Detect which cell encompasses the target text, then output its [x, y] center coordinate. 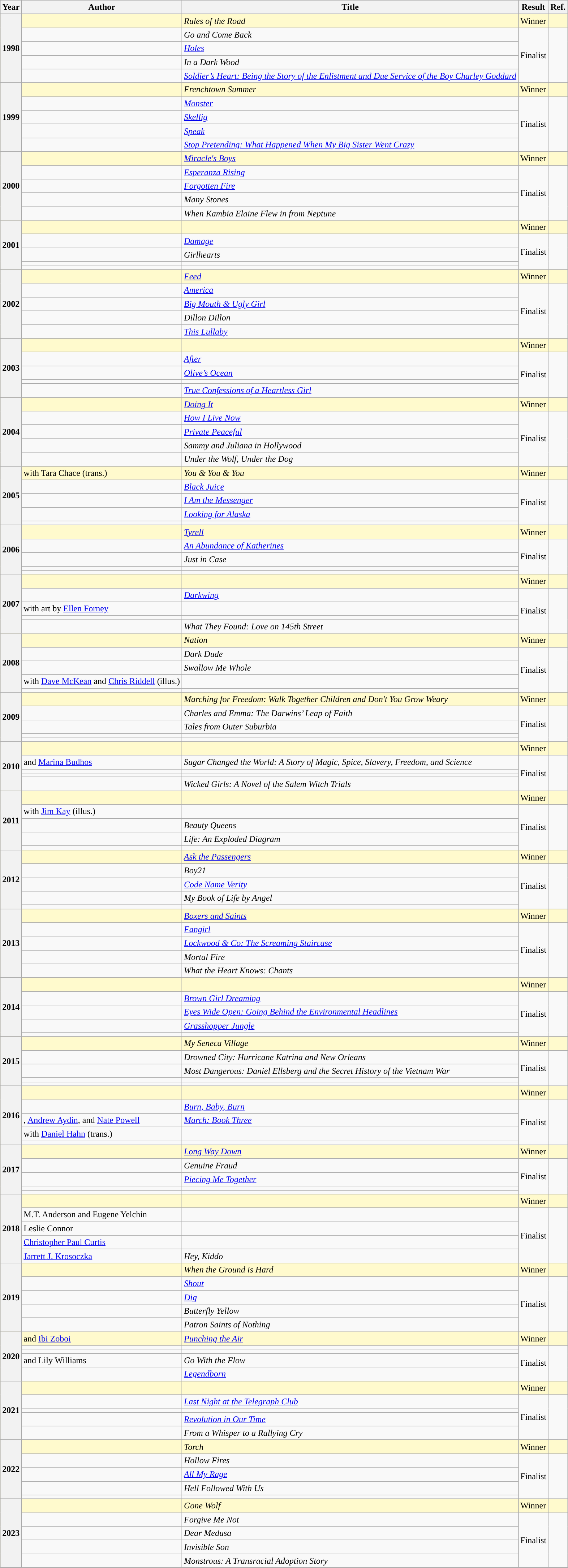
Soldier’s Heart: Being the Story of the Enlistment and Due Service of the Boy Charley Goddard [350, 76]
Under the Wolf, Under the Dog [350, 459]
Girlhearts [350, 255]
An Abundance of Katherines [350, 546]
2005 [11, 496]
When the Ground is Hard [350, 1270]
Beauty Queens [350, 825]
Esperanza Rising [350, 172]
Looking for Alaska [350, 514]
Punching the Air [350, 1339]
This Lullaby [350, 331]
with art by Ellen Forney [102, 609]
Ask the Passengers [350, 857]
You & You & You [350, 473]
Many Stones [350, 200]
Monstrous: A Transracial Adoption Story [350, 1561]
2023 [11, 1533]
2011 [11, 820]
Tyrell [350, 532]
Butterfly Yellow [350, 1311]
Piecing Me Together [350, 1179]
Gone Wolf [350, 1506]
After [350, 359]
Last Night at the Telegraph Club [350, 1401]
Marching for Freedom: Walk Together Children and Don't You Grow Weary [350, 699]
Big Mouth & Ugly Girl [350, 304]
Sammy and Juliana in Hollywood [350, 445]
2001 [11, 245]
Revolution in Our Time [350, 1419]
Doing It [350, 404]
Dark Dude [350, 654]
Christopher Paul Curtis [102, 1242]
My Book of Life by Angel [350, 898]
1999 [11, 117]
2004 [11, 432]
My Seneca Village [350, 1043]
Olive’s Ocean [350, 372]
Forgotten Fire [350, 186]
Fangirl [350, 930]
Forgive Me Not [350, 1520]
Most Dangerous: Daniel Ellsberg and the Secret History of the Vietnam War [350, 1071]
and Marina Budhos [102, 762]
Invisible Son [350, 1547]
Author [102, 7]
Leslie Connor [102, 1228]
Swallow Me Whole [350, 668]
America [350, 290]
2022 [11, 1469]
and Lily Williams [102, 1360]
In a Dark Wood [350, 62]
2003 [11, 368]
Stop Pretending: What Happened When My Big Sister Went Crazy [350, 145]
Holes [350, 48]
Burn, Baby, Burn [350, 1107]
Drowned City: Hurricane Katrina and New Orleans [350, 1057]
Tales from Outer Suburbia [350, 727]
Nation [350, 640]
2007 [11, 604]
When Kambia Elaine Flew in from Neptune [350, 214]
2015 [11, 1061]
2017 [11, 1169]
All My Rage [350, 1474]
, Andrew Aydin, and Nate Powell [102, 1120]
Shout [350, 1283]
Lockwood & Co: The Screaming Staircase [350, 943]
Year [11, 7]
True Confessions of a Heartless Girl [350, 391]
with Dave McKean and Chris Riddell (illus.) [102, 681]
2016 [11, 1115]
2000 [11, 186]
I Am the Messenger [350, 500]
Feed [350, 276]
2014 [11, 1007]
Private Peaceful [350, 432]
Code Name Verity [350, 884]
Darkwing [350, 595]
Life: An Exploded Diagram [350, 839]
Dillon Dillon [350, 318]
March: Book Three [350, 1120]
with Jim Kay (illus.) [102, 811]
Dear Medusa [350, 1533]
Boy21 [350, 870]
Sugar Changed the World: A Story of Magic, Spice, Slavery, Freedom, and Science [350, 762]
Go With the Flow [350, 1360]
2002 [11, 304]
Hey, Kiddo [350, 1256]
Genuine Fraud [350, 1166]
Frenchtown Summer [350, 90]
Grasshopper Jungle [350, 1026]
Skellig [350, 117]
Rules of the Road [350, 21]
2018 [11, 1228]
2020 [11, 1356]
with Daniel Hahn (trans.) [102, 1134]
1998 [11, 48]
Damage [350, 241]
Title [350, 7]
Long Way Down [350, 1152]
Result [533, 7]
Ref. [558, 7]
Eyes Wide Open: Going Behind the Environmental Headlines [350, 1012]
2013 [11, 943]
Hell Followed With Us [350, 1488]
From a Whisper to a Rallying Cry [350, 1433]
Jarrett J. Krosoczka [102, 1256]
Monster [350, 103]
2006 [11, 550]
Torch [350, 1447]
2012 [11, 879]
Brown Girl Dreaming [350, 998]
Mortal Fire [350, 957]
2019 [11, 1297]
and Ibi Zoboi [102, 1339]
What They Found: Love on 145th Street [350, 626]
2021 [11, 1410]
Dig [350, 1297]
M.T. Anderson and Eugene Yelchin [102, 1215]
Just in Case [350, 559]
2008 [11, 663]
Speak [350, 131]
Boxers and Saints [350, 916]
2010 [11, 766]
with Tara Chace (trans.) [102, 473]
2009 [11, 717]
Legendborn [350, 1374]
Miracle's Boys [350, 158]
How I Live Now [350, 418]
Go and Come Back [350, 35]
Patron Saints of Nothing [350, 1325]
Hollow Fires [350, 1460]
What the Heart Knows: Chants [350, 971]
Black Juice [350, 487]
Wicked Girls: A Novel of the Salem Witch Trials [350, 784]
Charles and Emma: The Darwins’ Leap of Faith [350, 713]
